For the text-containing cell, return its midpoint in (x, y) coordinate format. 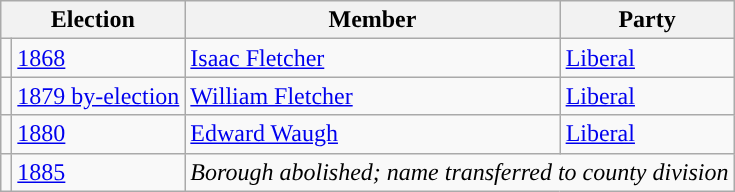
Isaac Fletcher (372, 58)
William Fletcher (372, 96)
1885 (98, 172)
Borough abolished; name transferred to county division (460, 172)
1880 (98, 134)
1868 (98, 58)
1879 by-election (98, 96)
Edward Waugh (372, 134)
Party (647, 20)
Member (372, 20)
Election (93, 20)
